Locate the cell with the specified text and output its [X, Y] center coordinate. 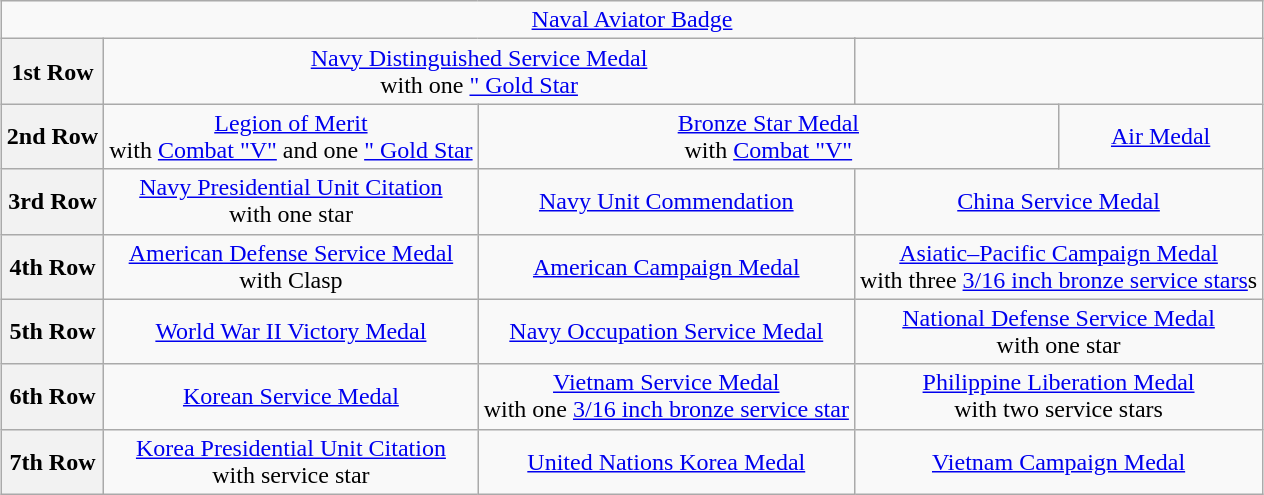
Bronze Star Medal with Combat "V" [768, 136]
Navy Distinguished Service Medal with one " Gold Star [480, 72]
Navy Occupation Service Medal [666, 332]
7th Row [52, 462]
6th Row [52, 396]
Navy Unit Commendation [666, 202]
World War II Victory Medal [291, 332]
Legion of Merit with Combat "V" and one " Gold Star [291, 136]
Air Medal [1161, 136]
1st Row [52, 72]
American Defense Service Medal with Clasp [291, 266]
2nd Row [52, 136]
Korea Presidential Unit Citationwith service star [291, 462]
National Defense Service Medal with one star [1058, 332]
Naval Aviator Badge [632, 20]
United Nations Korea Medal [666, 462]
3rd Row [52, 202]
Vietnam Campaign Medal [1058, 462]
4th Row [52, 266]
Asiatic–Pacific Campaign Medal with three 3/16 inch bronze service starss [1058, 266]
Vietnam Service Medal with one 3/16 inch bronze service star [666, 396]
China Service Medal [1058, 202]
5th Row [52, 332]
Navy Presidential Unit Citation with one star [291, 202]
Philippine Liberation Medalwith two service stars [1058, 396]
Korean Service Medal [291, 396]
American Campaign Medal [666, 266]
